Find where the given text appears and provide that cell's center as [X, Y] coordinate. 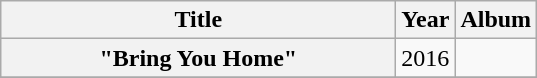
Album [496, 20]
Title [198, 20]
Year [426, 20]
2016 [426, 58]
"Bring You Home" [198, 58]
